Search for the cell housing the specified text and yield its (X, Y) center coordinate. 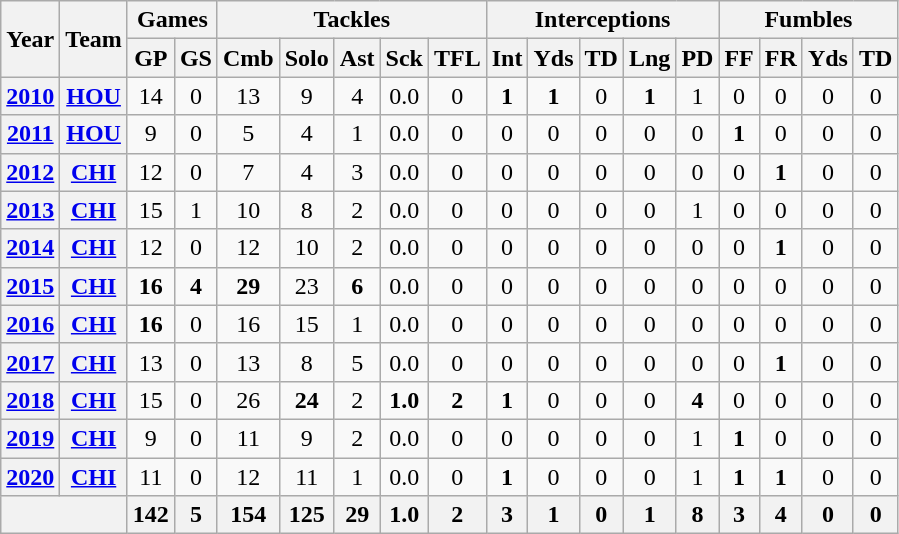
14 (150, 96)
2013 (30, 210)
2010 (30, 96)
2018 (30, 400)
2015 (30, 286)
7 (248, 172)
Fumbles (808, 20)
24 (306, 400)
GP (150, 58)
Sck (404, 58)
FR (780, 58)
Solo (306, 58)
Games (172, 20)
2016 (30, 324)
Interceptions (602, 20)
26 (248, 400)
Ast (357, 58)
Team (94, 39)
TFL (457, 58)
GS (196, 58)
PD (698, 58)
Tackles (352, 20)
Year (30, 39)
2017 (30, 362)
FF (739, 58)
2014 (30, 248)
2012 (30, 172)
154 (248, 515)
2020 (30, 477)
6 (357, 286)
2011 (30, 134)
23 (306, 286)
Int (507, 58)
Lng (649, 58)
Cmb (248, 58)
2019 (30, 438)
142 (150, 515)
125 (306, 515)
